Detect which cell encompasses the target text, then output its [x, y] center coordinate. 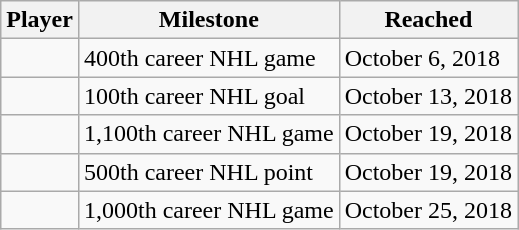
Reached [428, 20]
October 25, 2018 [428, 210]
Player [40, 20]
Milestone [208, 20]
500th career NHL point [208, 172]
1,000th career NHL game [208, 210]
1,100th career NHL game [208, 134]
100th career NHL goal [208, 96]
October 6, 2018 [428, 58]
400th career NHL game [208, 58]
October 13, 2018 [428, 96]
